From the cell containing the given text, extract its center point as (x, y) coordinate. 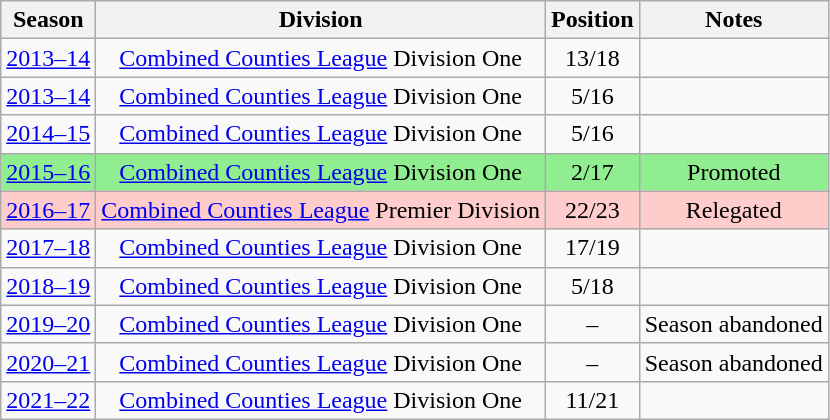
13/18 (592, 58)
22/23 (592, 210)
Position (592, 20)
2020–21 (48, 362)
2018–19 (48, 286)
Division (321, 20)
17/19 (592, 248)
2015–16 (48, 172)
Notes (734, 20)
Season (48, 20)
11/21 (592, 400)
Promoted (734, 172)
2016–17 (48, 210)
2014–15 (48, 134)
2/17 (592, 172)
2017–18 (48, 248)
2021–22 (48, 400)
2019–20 (48, 324)
Combined Counties League Premier Division (321, 210)
Relegated (734, 210)
5/18 (592, 286)
